From the cell containing the given text, extract its center point as (X, Y) coordinate. 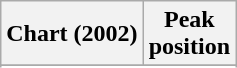
Peakposition (189, 34)
Chart (2002) (72, 34)
